Return [x, y] of the center of cell containing provided text 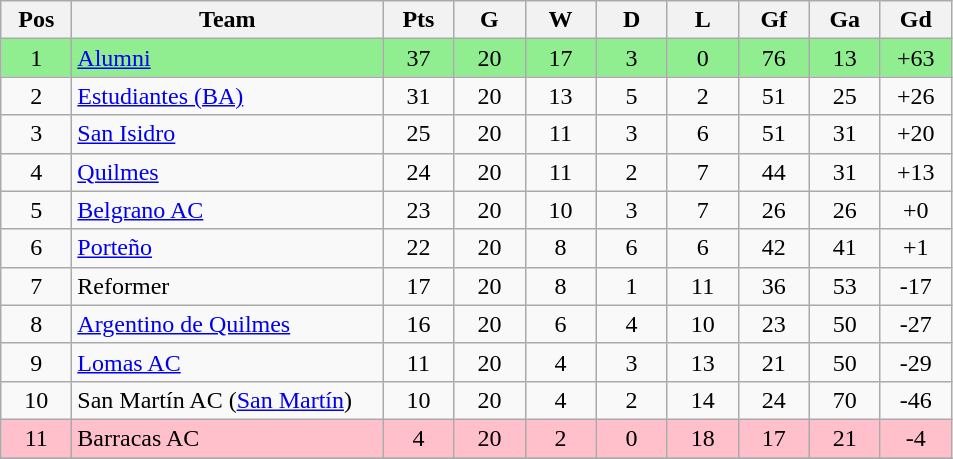
-29 [916, 362]
Alumni [228, 58]
+63 [916, 58]
W [560, 20]
70 [844, 400]
+13 [916, 172]
44 [774, 172]
+26 [916, 96]
Lomas AC [228, 362]
-46 [916, 400]
+20 [916, 134]
Gf [774, 20]
53 [844, 286]
14 [702, 400]
Pts [418, 20]
-27 [916, 324]
Belgrano AC [228, 210]
-4 [916, 438]
41 [844, 248]
Barracas AC [228, 438]
+1 [916, 248]
Estudiantes (BA) [228, 96]
9 [36, 362]
G [490, 20]
36 [774, 286]
76 [774, 58]
22 [418, 248]
D [632, 20]
Porteño [228, 248]
18 [702, 438]
-17 [916, 286]
37 [418, 58]
Ga [844, 20]
Argentino de Quilmes [228, 324]
Team [228, 20]
Pos [36, 20]
San Isidro [228, 134]
42 [774, 248]
+0 [916, 210]
L [702, 20]
Quilmes [228, 172]
Reformer [228, 286]
San Martín AC (San Martín) [228, 400]
Gd [916, 20]
16 [418, 324]
